Return (X, Y) of the center of cell containing provided text 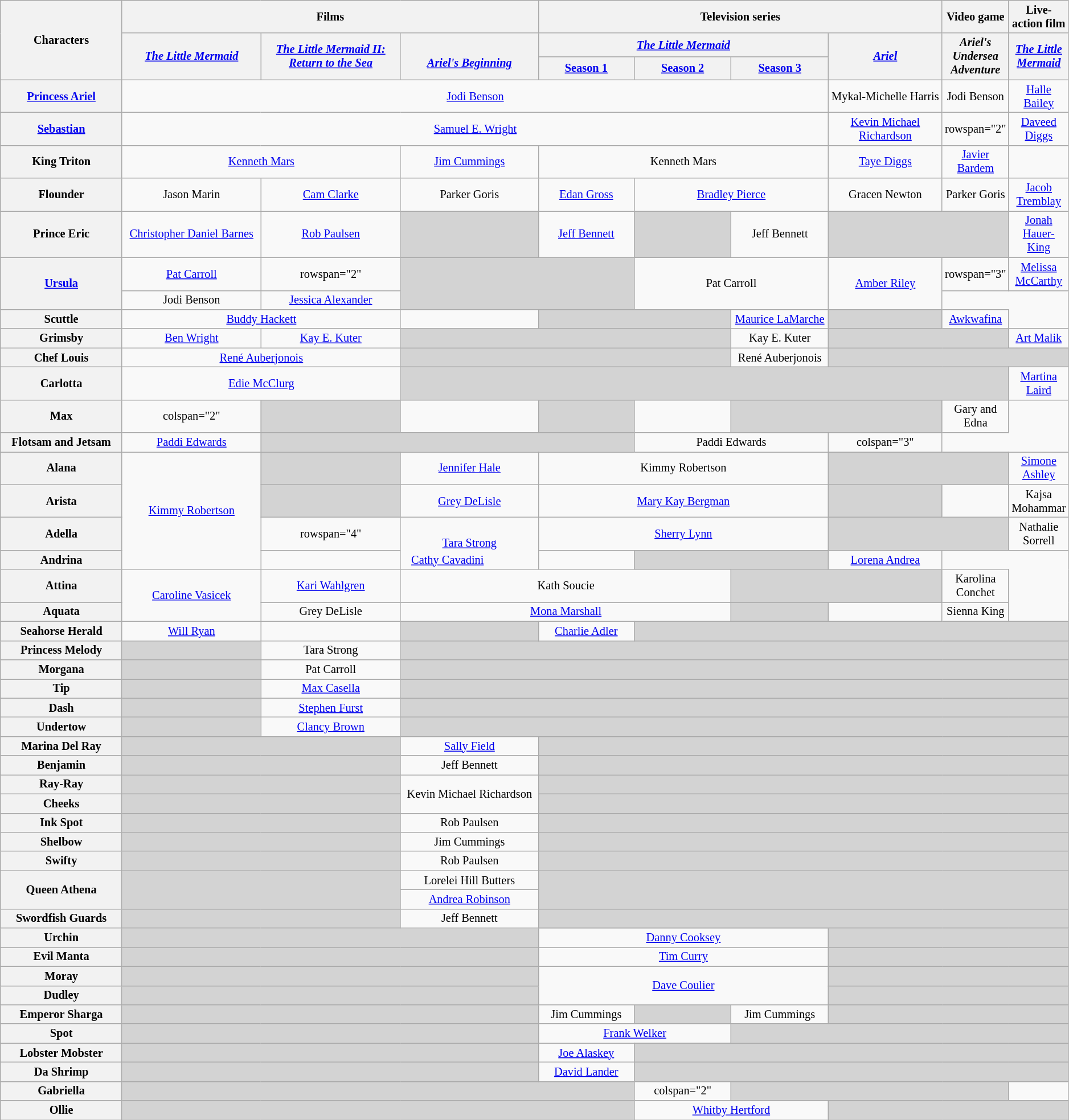
Buddy Hackett (261, 319)
Ollie (62, 1110)
Joe Alaskey (586, 1053)
Ariel's Beginning (469, 56)
Mykal-Michelle Harris (885, 96)
Scuttle (62, 319)
Taye Diggs (885, 162)
Karolina Conchet (975, 586)
Season 1 (586, 68)
Jessica Alexander (330, 300)
Martina Laird (1039, 383)
Will Ryan (191, 631)
Live-action film (1039, 17)
Flounder (62, 195)
Dash (62, 708)
rowspan="4" (330, 534)
Swifty (62, 861)
Awkwafina (975, 319)
Attina (62, 586)
Marina Del Ray (62, 746)
Season 3 (780, 68)
Nathalie Sorrell (1039, 534)
Christopher Daniel Barnes (191, 234)
Arista (62, 501)
Benjamin (62, 765)
Chef Louis (62, 358)
Kajsa Mohammar (1039, 501)
Clancy Brown (330, 727)
Lobster Mobster (62, 1053)
Princess Melody (62, 650)
Cathy Cavadini (448, 560)
Undertow (62, 727)
King Triton (62, 162)
Jonah Hauer-King (1039, 234)
Kari Wahlgren (330, 586)
Adella (62, 534)
Sally Field (469, 746)
Ink Spot (62, 823)
Danny Cooksey (683, 938)
Andrea Robinson (469, 899)
Samuel E. Wright (475, 129)
Cam Clarke (330, 195)
Princess Ariel (62, 96)
Flotsam and Jetsam (62, 442)
Tim Curry (683, 957)
Kath Soucie (566, 586)
rowspan="3" (975, 274)
Whitby Hertford (731, 1110)
Season 2 (682, 68)
Jason Marin (191, 195)
Gabriella (62, 1091)
Da Shrimp (62, 1072)
Grimsby (62, 338)
Aquata (62, 612)
Edie McClurg (261, 383)
Art Malik (1039, 338)
Ben Wright (191, 338)
Caroline Vasicek (191, 596)
Edan Gross (586, 195)
Characters (62, 40)
Stephen Furst (330, 708)
Bradley Pierce (731, 195)
Swordfish Guards (62, 918)
colspan="3" (885, 442)
Maurice LaMarche (780, 319)
Emperor Sharga (62, 1014)
Ariel (885, 56)
Seahorse Herald (62, 631)
Carlotta (62, 383)
Ray-Ray (62, 784)
Melissa McCarthy (1039, 274)
Gracen Newton (885, 195)
Video game (975, 17)
Dudley (62, 995)
Ariel's Undersea Adventure (975, 56)
Television series (740, 17)
Halle Bailey (1039, 96)
Charlie Adler (586, 631)
Shelbow (62, 842)
Javier Bardem (975, 162)
Spot (62, 1033)
Prince Eric (62, 234)
Max (62, 416)
Sherry Lynn (683, 534)
Simone Ashley (1039, 468)
Mary Kay Bergman (683, 501)
Queen Athena (62, 889)
Jennifer Hale (469, 468)
Dave Coulier (683, 985)
Lorena Andrea (885, 560)
David Lander (586, 1072)
Morgana (62, 669)
Sienna King (975, 612)
Andrina (62, 560)
Mona Marshall (566, 612)
Evil Manta (62, 957)
Urchin (62, 938)
Alana (62, 468)
Max Casella (330, 688)
Films (330, 17)
Amber Riley (885, 284)
Tip (62, 688)
Jacob Tremblay (1039, 195)
Daveed Diggs (1039, 129)
The Little Mermaid II: Return to the Sea (330, 56)
Gary and Edna (975, 416)
Frank Welker (634, 1033)
Ursula (62, 284)
Sebastian (62, 129)
Cheeks (62, 803)
Lorelei Hill Butters (469, 880)
Moray (62, 976)
